Extract the [X, Y] coordinate from the center of the cell holding the provided text.  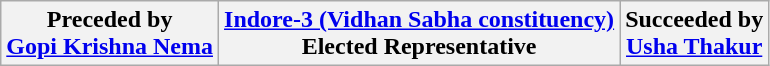
Indore-3 (Vidhan Sabha constituency)Elected Representative [420, 34]
Succeeded byUsha Thakur [694, 34]
Preceded byGopi Krishna Nema [110, 34]
